From the cell containing the given text, extract its center point as (X, Y) coordinate. 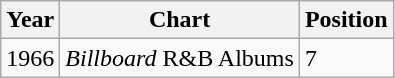
Chart (180, 20)
Billboard R&B Albums (180, 58)
Year (30, 20)
Position (346, 20)
7 (346, 58)
1966 (30, 58)
